Scan for the cell matching the given text and deliver its (X, Y) coordinate at center. 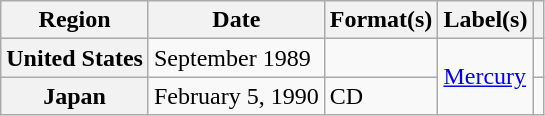
February 5, 1990 (236, 96)
Mercury (486, 77)
Japan (75, 96)
September 1989 (236, 58)
CD (381, 96)
Label(s) (486, 20)
United States (75, 58)
Format(s) (381, 20)
Date (236, 20)
Region (75, 20)
